Detect which cell encompasses the target text, then output its (X, Y) center coordinate. 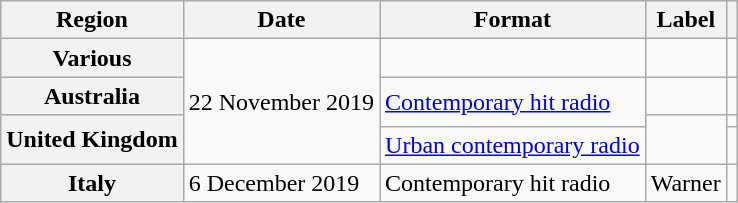
United Kingdom (92, 140)
Label (686, 20)
Region (92, 20)
Urban contemporary radio (513, 145)
Various (92, 58)
6 December 2019 (281, 183)
Date (281, 20)
Australia (92, 96)
Warner (686, 183)
Italy (92, 183)
22 November 2019 (281, 102)
Format (513, 20)
